Scan for the cell matching the given text and deliver its [X, Y] coordinate at center. 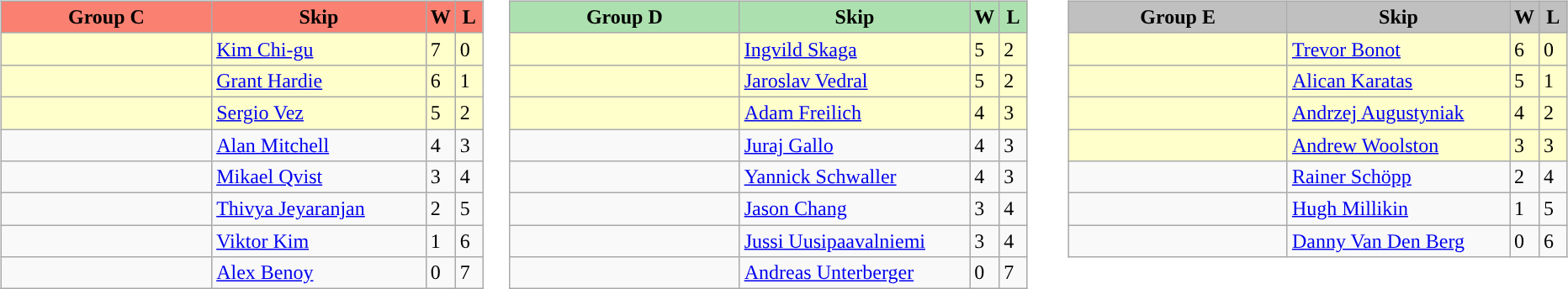
Hugh Millikin [1398, 209]
Rainer Schöpp [1398, 177]
Alican Karatas [1398, 81]
Group D [625, 17]
Andreas Unterberger [855, 273]
Trevor Bonot [1398, 49]
Alex Benoy [320, 273]
Jason Chang [855, 209]
Group E [1178, 17]
Group C [106, 17]
Yannick Schwaller [855, 177]
Kim Chi-gu [320, 49]
Adam Freilich [855, 113]
Sergio Vez [320, 113]
Viktor Kim [320, 241]
Grant Hardie [320, 81]
Alan Mitchell [320, 145]
Jussi Uusipaavalniemi [855, 241]
Andrzej Augustyniak [1398, 113]
Juraj Gallo [855, 145]
Mikael Qvist [320, 177]
Danny Van Den Berg [1398, 241]
Jaroslav Vedral [855, 81]
Thivya Jeyaranjan [320, 209]
Andrew Woolston [1398, 145]
Ingvild Skaga [855, 49]
